Scan for the cell matching the given text and deliver its [x, y] coordinate at center. 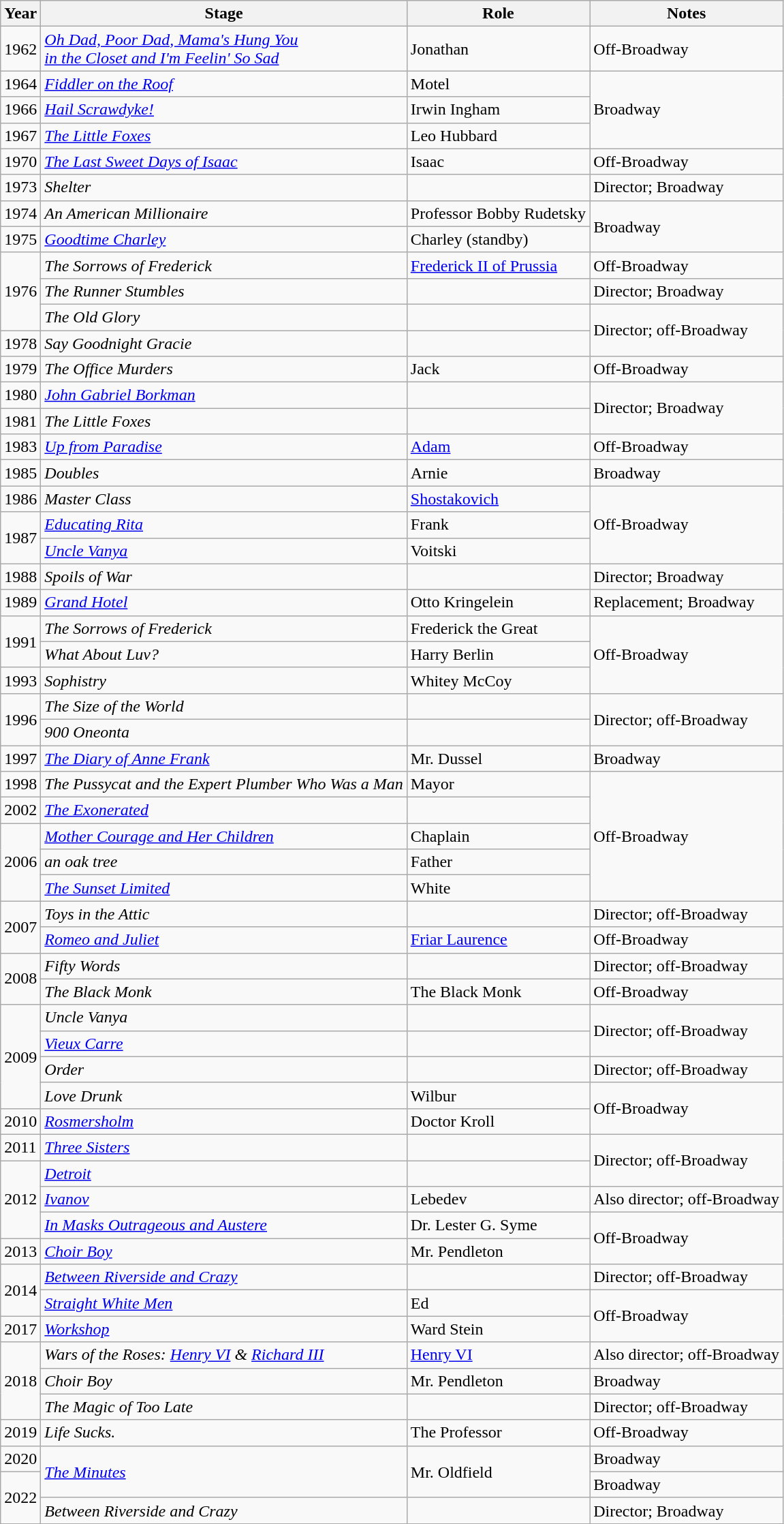
Professor Bobby Rudetsky [498, 213]
John Gabriel Borkman [223, 395]
1974 [20, 213]
Friar Laurence [498, 940]
2011 [20, 1147]
An American Millionaire [223, 213]
Stage [223, 14]
2018 [20, 1381]
Isaac [498, 162]
1980 [20, 395]
Jack [498, 369]
Otto Kringelein [498, 603]
Detroit [223, 1173]
Up from Paradise [223, 447]
Fiddler on the Roof [223, 84]
2020 [20, 1459]
Whitey McCoy [498, 680]
2022 [20, 1497]
2013 [20, 1251]
2007 [20, 927]
2012 [20, 1199]
Shelter [223, 187]
Ivanov [223, 1200]
Charley (standby) [498, 239]
1964 [20, 84]
1989 [20, 603]
2010 [20, 1121]
Wars of the Roses: Henry VI & Richard III [223, 1355]
White [498, 888]
Mr. Oldfield [498, 1472]
Fifty Words [223, 966]
Goodtime Charley [223, 239]
Voitski [498, 551]
Henry VI [498, 1355]
Oh Dad, Poor Dad, Mama's Hung You in the Closet and I'm Feelin' So Sad [223, 49]
Chaplain [498, 836]
1996 [20, 719]
Dr. Lester G. Syme [498, 1225]
The Office Murders [223, 369]
Frederick II of Prussia [498, 265]
Jonathan [498, 49]
Doubles [223, 473]
Mr. Dussel [498, 759]
Leo Hubbard [498, 136]
The Size of the World [223, 706]
Order [223, 1069]
1998 [20, 784]
1983 [20, 447]
The Magic of Too Late [223, 1407]
The Diary of Anne Frank [223, 759]
1978 [20, 343]
Mayor [498, 784]
2006 [20, 862]
Wilbur [498, 1095]
Hail Scrawdyke! [223, 110]
1988 [20, 577]
Workshop [223, 1329]
2002 [20, 810]
2008 [20, 979]
1981 [20, 421]
The Last Sweet Days of Isaac [223, 162]
The Exonerated [223, 810]
Frank [498, 525]
1973 [20, 187]
1970 [20, 162]
1993 [20, 680]
Educating Rita [223, 525]
Life Sucks. [223, 1433]
Romeo and Juliet [223, 940]
2017 [20, 1329]
The Old Glory [223, 317]
The Runner Stumbles [223, 291]
What About Luv? [223, 654]
The Minutes [223, 1472]
Master Class [223, 499]
1966 [20, 110]
2009 [20, 1056]
Spoils of War [223, 577]
Love Drunk [223, 1095]
Father [498, 862]
Arnie [498, 473]
Vieux Carre [223, 1043]
1985 [20, 473]
Adam [498, 447]
The Professor [498, 1433]
Harry Berlin [498, 654]
1991 [20, 641]
1986 [20, 499]
Grand Hotel [223, 603]
Frederick the Great [498, 628]
Irwin Ingham [498, 110]
Role [498, 14]
1997 [20, 759]
Three Sisters [223, 1147]
In Masks Outrageous and Austere [223, 1225]
an oak tree [223, 862]
1975 [20, 239]
Notes [687, 14]
Year [20, 14]
2019 [20, 1433]
Lebedev [498, 1200]
2014 [20, 1290]
Mother Courage and Her Children [223, 836]
Ward Stein [498, 1329]
Shostakovich [498, 499]
1987 [20, 538]
Straight White Men [223, 1303]
Rosmersholm [223, 1121]
Toys in the Attic [223, 914]
Motel [498, 84]
The Pussycat and the Expert Plumber Who Was a Man [223, 784]
Say Goodnight Gracie [223, 343]
1962 [20, 49]
1967 [20, 136]
Sophistry [223, 680]
The Sunset Limited [223, 888]
1976 [20, 291]
1979 [20, 369]
900 Oneonta [223, 732]
Ed [498, 1303]
Doctor Kroll [498, 1121]
Replacement; Broadway [687, 603]
